Return [x, y] of the center of cell containing provided text 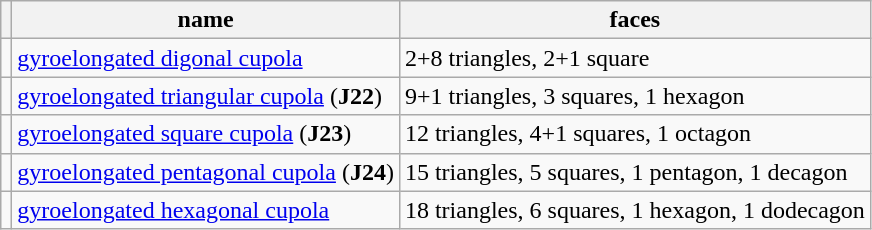
9+1 triangles, 3 squares, 1 hexagon [634, 96]
gyroelongated digonal cupola [206, 58]
gyroelongated square cupola (J23) [206, 134]
15 triangles, 5 squares, 1 pentagon, 1 decagon [634, 172]
2+8 triangles, 2+1 square [634, 58]
12 triangles, 4+1 squares, 1 octagon [634, 134]
gyroelongated triangular cupola (J22) [206, 96]
gyroelongated pentagonal cupola (J24) [206, 172]
name [206, 20]
faces [634, 20]
18 triangles, 6 squares, 1 hexagon, 1 dodecagon [634, 210]
gyroelongated hexagonal cupola [206, 210]
